From the cell containing the given text, extract its center point as (X, Y) coordinate. 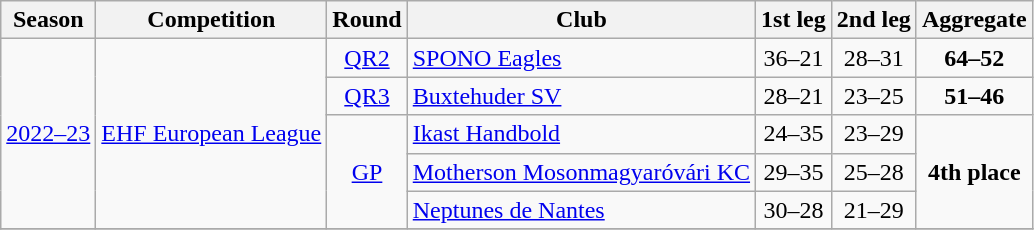
Season (48, 20)
Ikast Handbold (581, 134)
4th place (974, 172)
2022–23 (48, 134)
Buxtehuder SV (581, 96)
2nd leg (874, 20)
SPONO Eagles (581, 58)
28–21 (794, 96)
Aggregate (974, 20)
Neptunes de Nantes (581, 210)
Competition (212, 20)
23–25 (874, 96)
Club (581, 20)
Round (367, 20)
64–52 (974, 58)
51–46 (974, 96)
QR3 (367, 96)
QR2 (367, 58)
30–28 (794, 210)
24–35 (794, 134)
23–29 (874, 134)
EHF European League (212, 134)
36–21 (794, 58)
28–31 (874, 58)
25–28 (874, 172)
21–29 (874, 210)
29–35 (794, 172)
Motherson Mosonmagyaróvári KC (581, 172)
GP (367, 172)
1st leg (794, 20)
